Pinpoint the cell where the given text exists, returning its (x, y) midpoint coordinate. 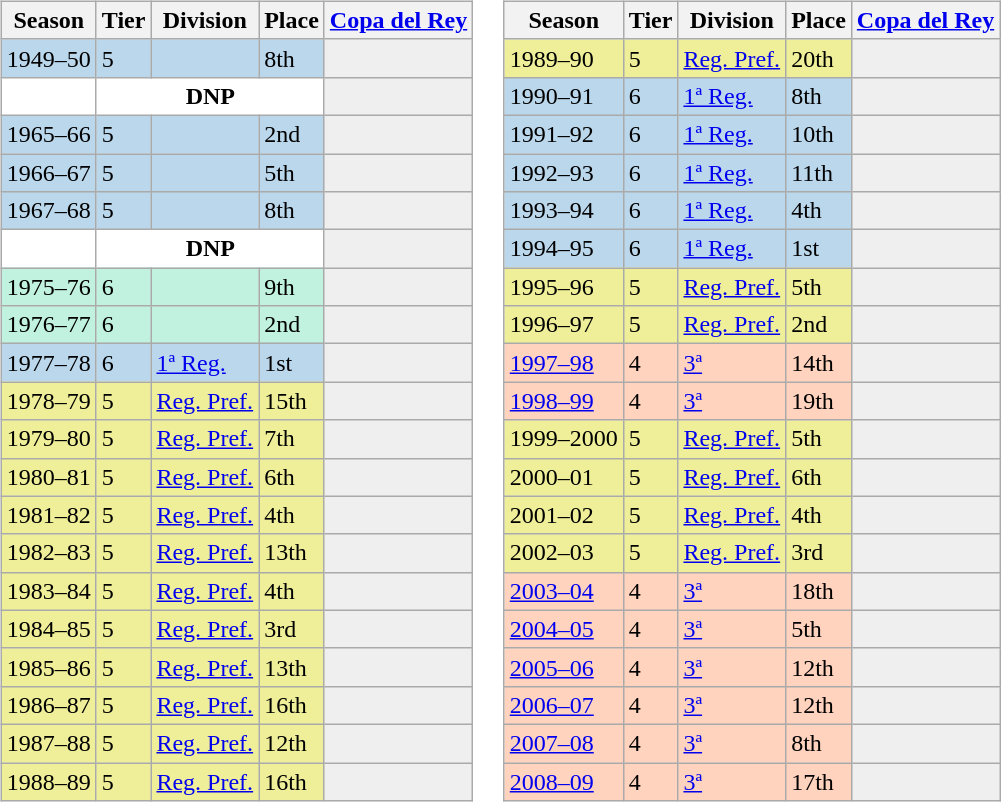
1984–85 (48, 629)
1998–99 (564, 401)
1990–91 (564, 96)
11th (819, 173)
1986–87 (48, 705)
2001–02 (564, 515)
2000–01 (564, 477)
2002–03 (564, 553)
1949–50 (48, 58)
1965–66 (48, 134)
2007–08 (564, 743)
7th (292, 439)
2003–04 (564, 591)
1991–92 (564, 134)
2005–06 (564, 667)
1994–95 (564, 249)
1988–89 (48, 781)
1987–88 (48, 743)
1981–82 (48, 515)
1982–83 (48, 553)
1999–2000 (564, 439)
14th (819, 363)
18th (819, 591)
1979–80 (48, 439)
1978–79 (48, 401)
1966–67 (48, 173)
10th (819, 134)
1980–81 (48, 477)
9th (292, 287)
1985–86 (48, 667)
2004–05 (564, 629)
1977–78 (48, 363)
1992–93 (564, 173)
1989–90 (564, 58)
1975–76 (48, 287)
1997–98 (564, 363)
19th (819, 401)
15th (292, 401)
1983–84 (48, 591)
17th (819, 781)
1993–94 (564, 211)
1995–96 (564, 287)
2006–07 (564, 705)
2008–09 (564, 781)
1967–68 (48, 211)
1976–77 (48, 325)
1996–97 (564, 325)
20th (819, 58)
